From the cell containing the given text, extract its center point as (x, y) coordinate. 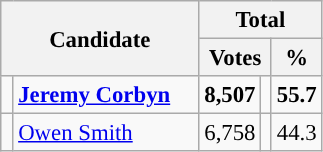
Total (260, 20)
Candidate (100, 38)
Owen Smith (106, 133)
6,758 (230, 133)
Jeremy Corbyn (106, 95)
% (296, 58)
Votes (236, 58)
55.7 (296, 95)
8,507 (230, 95)
44.3 (296, 133)
